Find where the given text appears and provide that cell's center as [X, Y] coordinate. 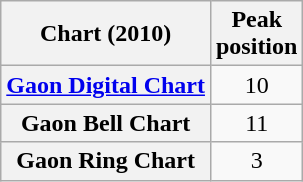
Peakposition [256, 34]
Chart (2010) [106, 34]
10 [256, 85]
Gaon Digital Chart [106, 85]
Gaon Bell Chart [106, 123]
3 [256, 161]
11 [256, 123]
Gaon Ring Chart [106, 161]
